Determine the [x, y] coordinate at the center of the cell enclosing the given text.  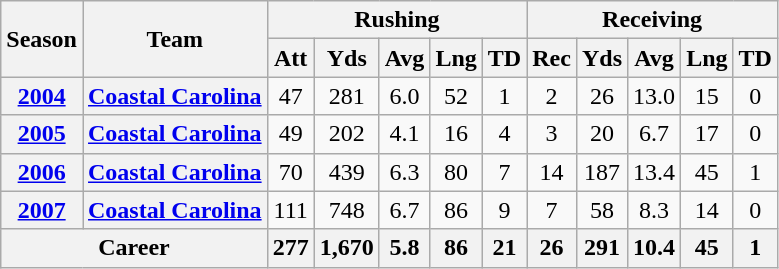
2007 [42, 210]
Att [290, 58]
6.0 [404, 96]
202 [346, 134]
58 [602, 210]
9 [504, 210]
13.0 [654, 96]
5.8 [404, 248]
Season [42, 39]
15 [707, 96]
2 [552, 96]
8.3 [654, 210]
2006 [42, 172]
47 [290, 96]
6.3 [404, 172]
Career [134, 248]
17 [707, 134]
Rushing [397, 20]
2004 [42, 96]
277 [290, 248]
16 [456, 134]
748 [346, 210]
4 [504, 134]
3 [552, 134]
21 [504, 248]
Receiving [652, 20]
439 [346, 172]
Rec [552, 58]
20 [602, 134]
13.4 [654, 172]
187 [602, 172]
10.4 [654, 248]
80 [456, 172]
Team [174, 39]
52 [456, 96]
70 [290, 172]
291 [602, 248]
111 [290, 210]
4.1 [404, 134]
49 [290, 134]
1,670 [346, 248]
2005 [42, 134]
281 [346, 96]
